Extract the (X, Y) coordinate from the center of the cell holding the provided text.  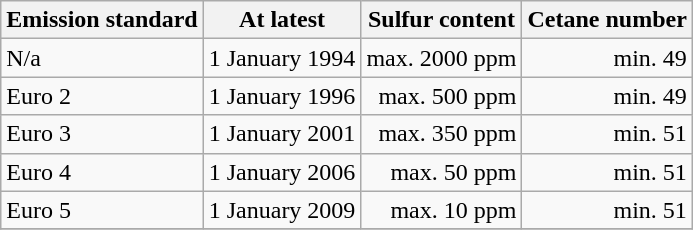
Euro 3 (102, 134)
1 January 2006 (282, 172)
Emission standard (102, 20)
Cetane number (607, 20)
Sulfur content (442, 20)
Euro 5 (102, 210)
Euro 2 (102, 96)
max. 350 ppm (442, 134)
N/a (102, 58)
1 January 2001 (282, 134)
1 January 1994 (282, 58)
1 January 2009 (282, 210)
At latest (282, 20)
max. 50 ppm (442, 172)
max. 500 ppm (442, 96)
max. 10 ppm (442, 210)
Euro 4 (102, 172)
1 January 1996 (282, 96)
max. 2000 ppm (442, 58)
